Search for the cell housing the specified text and yield its (X, Y) center coordinate. 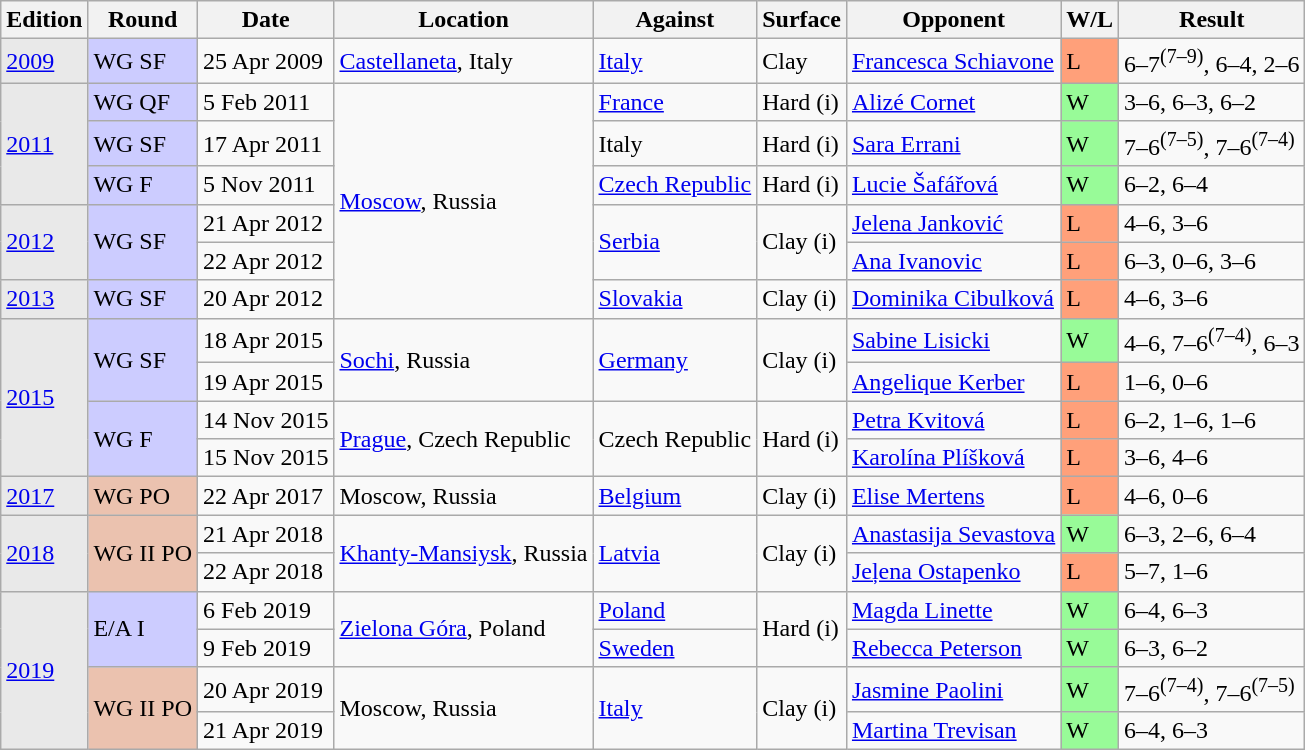
25 Apr 2009 (266, 62)
Jasmine Paolini (953, 690)
7–6(7–4), 7–6(7–5) (1212, 690)
2015 (44, 398)
4–6, 0–6 (1212, 496)
14 Nov 2015 (266, 420)
2019 (44, 670)
W/L (1090, 20)
6–3, 6–2 (1212, 648)
15 Nov 2015 (266, 458)
20 Apr 2019 (266, 690)
20 Apr 2012 (266, 299)
6–2, 6–4 (1212, 185)
22 Apr 2018 (266, 572)
Martina Trevisan (953, 731)
19 Apr 2015 (266, 382)
2013 (44, 299)
Khanty-Mansiysk, Russia (464, 553)
17 Apr 2011 (266, 144)
3–6, 4–6 (1212, 458)
9 Feb 2019 (266, 648)
Edition (44, 20)
7–6(7–5), 7–6(7–4) (1212, 144)
1–6, 0–6 (1212, 382)
France (675, 102)
Against (675, 20)
22 Apr 2012 (266, 261)
Karolína Plíšková (953, 458)
Dominika Cibulková (953, 299)
Round (143, 20)
WG PO (143, 496)
Sabine Lisicki (953, 340)
2009 (44, 62)
21 Apr 2012 (266, 223)
Sweden (675, 648)
Angelique Kerber (953, 382)
Castellaneta, Italy (464, 62)
22 Apr 2017 (266, 496)
Magda Linette (953, 610)
Germany (675, 360)
Prague, Czech Republic (464, 439)
Result (1212, 20)
Location (464, 20)
Lucie Šafářová (953, 185)
6–7(7–9), 6–4, 2–6 (1212, 62)
4–6, 7–6(7–4), 6–3 (1212, 340)
Poland (675, 610)
5–7, 1–6 (1212, 572)
WG QF (143, 102)
6 Feb 2019 (266, 610)
21 Apr 2018 (266, 534)
Francesca Schiavone (953, 62)
Belgium (675, 496)
Latvia (675, 553)
Opponent (953, 20)
Ana Ivanovic (953, 261)
Jelena Janković (953, 223)
6–3, 0–6, 3–6 (1212, 261)
Date (266, 20)
Rebecca Peterson (953, 648)
21 Apr 2019 (266, 731)
Sochi, Russia (464, 360)
6–3, 2–6, 6–4 (1212, 534)
2017 (44, 496)
2018 (44, 553)
Clay (802, 62)
6–2, 1–6, 1–6 (1212, 420)
Alizé Cornet (953, 102)
Sara Errani (953, 144)
Petra Kvitová (953, 420)
Elise Mertens (953, 496)
3–6, 6–3, 6–2 (1212, 102)
Anastasija Sevastova (953, 534)
5 Nov 2011 (266, 185)
18 Apr 2015 (266, 340)
Zielona Góra, Poland (464, 629)
2011 (44, 144)
5 Feb 2011 (266, 102)
Slovakia (675, 299)
Surface (802, 20)
2012 (44, 242)
E/A I (143, 629)
Jeļena Ostapenko (953, 572)
Serbia (675, 242)
